Return [X, Y] of the center of cell containing provided text 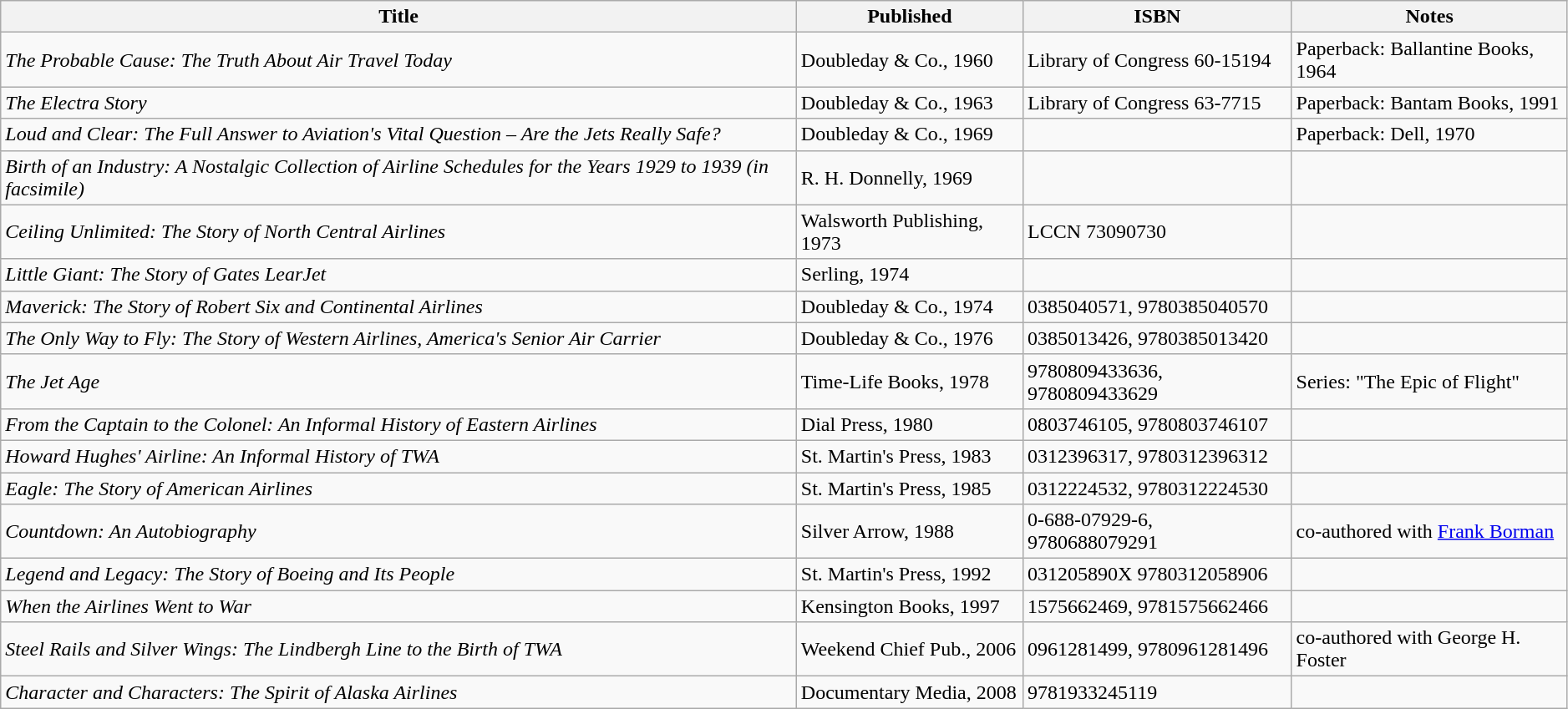
When the Airlines Went to War [399, 606]
Documentary Media, 2008 [909, 692]
Dial Press, 1980 [909, 424]
The Jet Age [399, 381]
Howard Hughes' Airline: An Informal History of TWA [399, 456]
0385040571, 9780385040570 [1158, 306]
0-688-07929-6, 9780688079291 [1158, 531]
Walsworth Publishing, 1973 [909, 232]
Library of Congress 60-15194 [1158, 60]
The Electra Story [399, 103]
St. Martin's Press, 1983 [909, 456]
0803746105, 9780803746107 [1158, 424]
Weekend Chief Pub., 2006 [909, 650]
Birth of an Industry: A Nostalgic Collection of Airline Schedules for the Years 1929 to 1939 (in facsimile) [399, 177]
Library of Congress 63-7715 [1158, 103]
0312224532, 9780312224530 [1158, 489]
Doubleday & Co., 1974 [909, 306]
Eagle: The Story of American Airlines [399, 489]
Notes [1429, 17]
Paperback: Ballantine Books, 1964 [1429, 60]
The Probable Cause: The Truth About Air Travel Today [399, 60]
Doubleday & Co., 1960 [909, 60]
Little Giant: The Story of Gates LearJet [399, 275]
Serling, 1974 [909, 275]
Countdown: An Autobiography [399, 531]
St. Martin's Press, 1985 [909, 489]
Doubleday & Co., 1969 [909, 134]
Steel Rails and Silver Wings: The Lindbergh Line to the Birth of TWA [399, 650]
9780809433636, 9780809433629 [1158, 381]
Maverick: The Story of Robert Six and Continental Airlines [399, 306]
Character and Characters: The Spirit of Alaska Airlines [399, 692]
Series: "The Epic of Flight" [1429, 381]
R. H. Donnelly, 1969 [909, 177]
Published [909, 17]
031205890X 9780312058906 [1158, 575]
Kensington Books, 1997 [909, 606]
Ceiling Unlimited: The Story of North Central Airlines [399, 232]
9781933245119 [1158, 692]
Legend and Legacy: The Story of Boeing and Its People [399, 575]
ISBN [1158, 17]
0385013426, 9780385013420 [1158, 338]
LCCN 73090730 [1158, 232]
Loud and Clear: The Full Answer to Aviation's Vital Question – Are the Jets Really Safe? [399, 134]
Doubleday & Co., 1976 [909, 338]
Doubleday & Co., 1963 [909, 103]
0312396317, 9780312396312 [1158, 456]
Time-Life Books, 1978 [909, 381]
co-authored with George H. Foster [1429, 650]
St. Martin's Press, 1992 [909, 575]
Paperback: Dell, 1970 [1429, 134]
Paperback: Bantam Books, 1991 [1429, 103]
Title [399, 17]
co-authored with Frank Borman [1429, 531]
Silver Arrow, 1988 [909, 531]
The Only Way to Fly: The Story of Western Airlines, America's Senior Air Carrier [399, 338]
From the Captain to the Colonel: An Informal History of Eastern Airlines [399, 424]
0961281499, 9780961281496 [1158, 650]
1575662469, 9781575662466 [1158, 606]
